From the cell containing the given text, extract its center point as (x, y) coordinate. 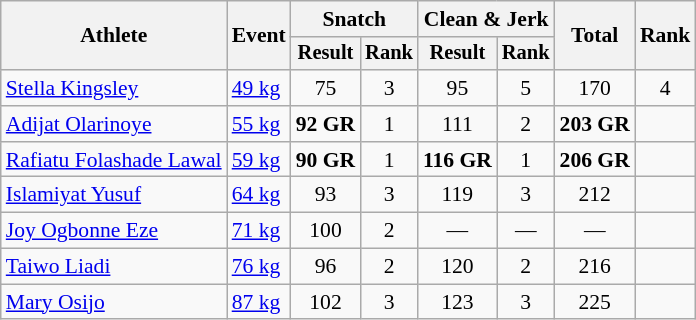
206 GR (595, 160)
120 (458, 267)
49 kg (259, 88)
92 GR (326, 124)
4 (666, 88)
Athlete (114, 36)
102 (326, 302)
Event (259, 36)
64 kg (259, 195)
100 (326, 231)
212 (595, 195)
Islamiyat Yusuf (114, 195)
90 GR (326, 160)
123 (458, 302)
119 (458, 195)
Mary Osijo (114, 302)
Taiwo Liadi (114, 267)
216 (595, 267)
93 (326, 195)
Adijat Olarinoye (114, 124)
59 kg (259, 160)
Snatch (354, 19)
Joy Ogbonne Eze (114, 231)
95 (458, 88)
76 kg (259, 267)
Stella Kingsley (114, 88)
170 (595, 88)
Rafiatu Folashade Lawal (114, 160)
75 (326, 88)
203 GR (595, 124)
96 (326, 267)
225 (595, 302)
5 (526, 88)
Total (595, 36)
116 GR (458, 160)
87 kg (259, 302)
55 kg (259, 124)
111 (458, 124)
Clean & Jerk (486, 19)
71 kg (259, 231)
